Detect which cell encompasses the target text, then output its [X, Y] center coordinate. 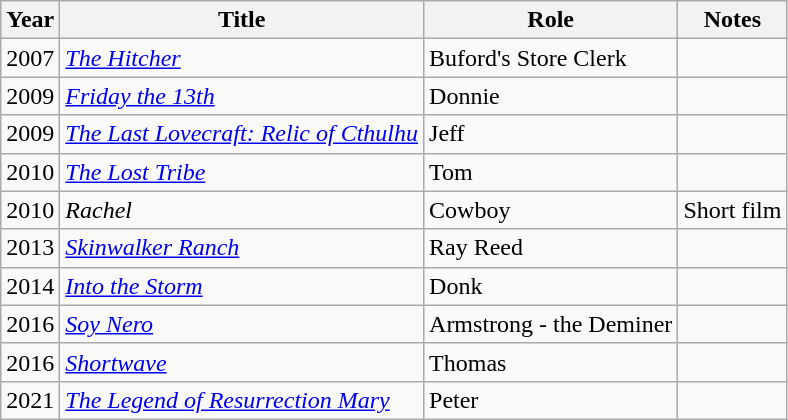
Skinwalker Ranch [242, 248]
The Last Lovecraft: Relic of Cthulhu [242, 134]
Donnie [551, 96]
The Legend of Resurrection Mary [242, 400]
The Hitcher [242, 58]
Friday the 13th [242, 96]
2014 [30, 286]
Into the Storm [242, 286]
2021 [30, 400]
Buford's Store Clerk [551, 58]
Donk [551, 286]
Soy Nero [242, 324]
Role [551, 20]
Rachel [242, 210]
Title [242, 20]
Year [30, 20]
Shortwave [242, 362]
Short film [732, 210]
2007 [30, 58]
Ray Reed [551, 248]
Armstrong - the Deminer [551, 324]
Peter [551, 400]
Notes [732, 20]
Tom [551, 172]
2013 [30, 248]
Thomas [551, 362]
Jeff [551, 134]
Cowboy [551, 210]
The Lost Tribe [242, 172]
